From the cell containing the given text, extract its center point as (x, y) coordinate. 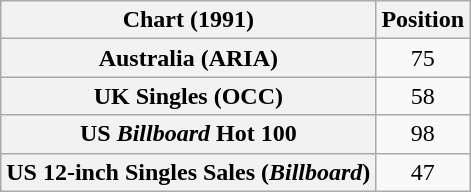
Position (423, 20)
UK Singles (OCC) (188, 96)
47 (423, 172)
Chart (1991) (188, 20)
58 (423, 96)
US 12-inch Singles Sales (Billboard) (188, 172)
Australia (ARIA) (188, 58)
US Billboard Hot 100 (188, 134)
75 (423, 58)
98 (423, 134)
